Determine the [X, Y] coordinate at the center of the cell enclosing the given text.  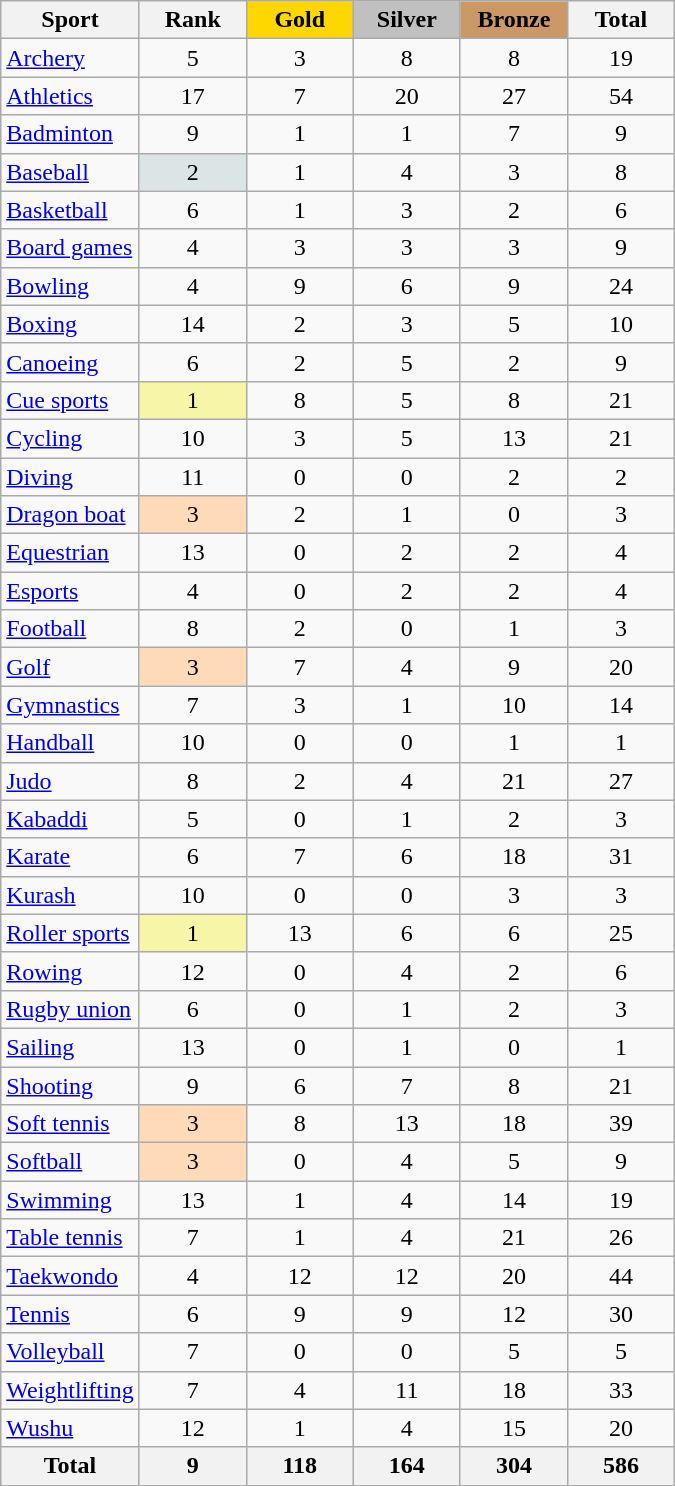
Sport [70, 20]
Judo [70, 781]
Wushu [70, 1428]
Badminton [70, 134]
Baseball [70, 172]
39 [620, 1124]
Gymnastics [70, 705]
Softball [70, 1162]
25 [620, 933]
Bowling [70, 286]
586 [620, 1466]
Esports [70, 591]
Equestrian [70, 553]
Gold [300, 20]
Dragon boat [70, 515]
Board games [70, 248]
26 [620, 1238]
Football [70, 629]
Cue sports [70, 400]
Canoeing [70, 362]
Handball [70, 743]
Volleyball [70, 1352]
164 [406, 1466]
Basketball [70, 210]
Weightlifting [70, 1390]
Cycling [70, 438]
Rugby union [70, 1009]
Swimming [70, 1200]
33 [620, 1390]
Table tennis [70, 1238]
Athletics [70, 96]
Diving [70, 477]
17 [192, 96]
Boxing [70, 324]
118 [300, 1466]
Silver [406, 20]
Tennis [70, 1314]
Sailing [70, 1047]
Archery [70, 58]
Karate [70, 857]
44 [620, 1276]
Kurash [70, 895]
31 [620, 857]
Rowing [70, 971]
Soft tennis [70, 1124]
Golf [70, 667]
Shooting [70, 1085]
Bronze [514, 20]
24 [620, 286]
30 [620, 1314]
Kabaddi [70, 819]
Roller sports [70, 933]
Taekwondo [70, 1276]
15 [514, 1428]
304 [514, 1466]
54 [620, 96]
Rank [192, 20]
